Locate the cell with the specified text and output its (x, y) center coordinate. 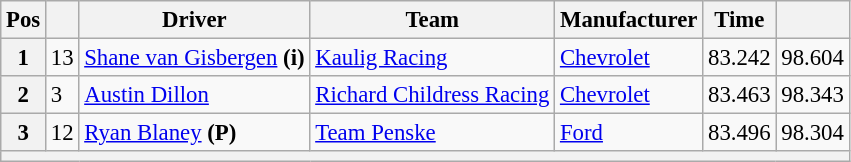
Team Penske (432, 133)
Austin Dillon (194, 95)
98.304 (812, 133)
83.242 (740, 58)
Pos (24, 20)
Kaulig Racing (432, 58)
Ford (629, 133)
Shane van Gisbergen (i) (194, 58)
98.343 (812, 95)
Team (432, 20)
2 (24, 95)
Richard Childress Racing (432, 95)
83.463 (740, 95)
Manufacturer (629, 20)
12 (62, 133)
Ryan Blaney (P) (194, 133)
98.604 (812, 58)
83.496 (740, 133)
13 (62, 58)
1 (24, 58)
Time (740, 20)
Driver (194, 20)
